Determine the [X, Y] coordinate at the center of the cell enclosing the given text.  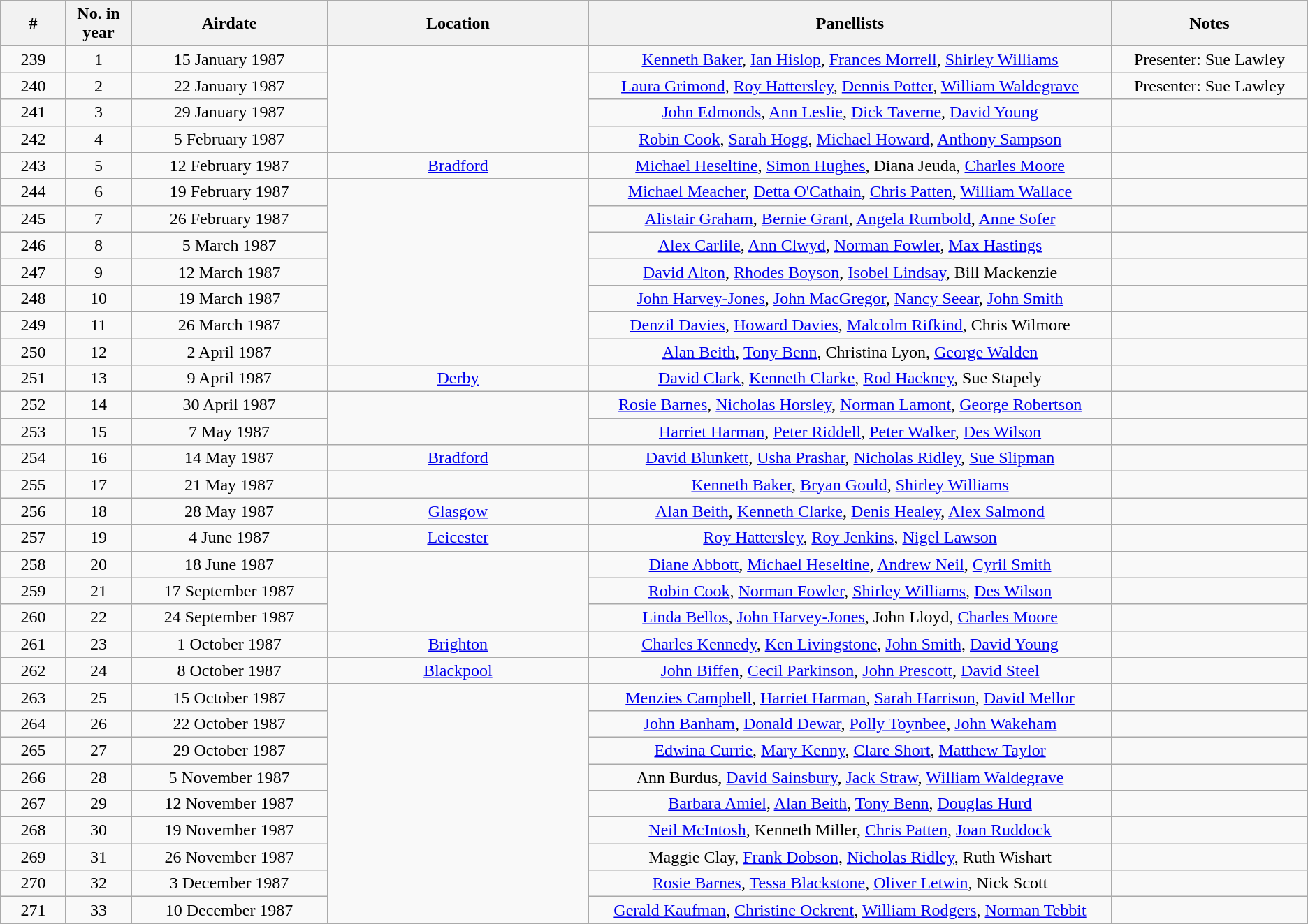
24 September 1987 [229, 617]
2 April 1987 [229, 351]
30 [99, 830]
250 [34, 351]
271 [34, 910]
Kenneth Baker, Bryan Gould, Shirley Williams [850, 485]
260 [34, 617]
255 [34, 485]
22 October 1987 [229, 724]
7 May 1987 [229, 432]
256 [34, 511]
259 [34, 591]
270 [34, 883]
Location [458, 24]
263 [34, 697]
19 February 1987 [229, 192]
264 [34, 724]
19 March 1987 [229, 298]
John Biffen, Cecil Parkinson, John Prescott, David Steel [850, 670]
12 February 1987 [229, 166]
9 [99, 272]
246 [34, 245]
15 January 1987 [229, 59]
Alistair Graham, Bernie Grant, Angela Rumbold, Anne Sofer [850, 219]
1 October 1987 [229, 644]
6 [99, 192]
29 [99, 804]
David Clark, Kenneth Clarke, Rod Hackney, Sue Stapely [850, 379]
5 [99, 166]
24 [99, 670]
Brighton [458, 644]
No. in year [99, 24]
19 [99, 538]
5 November 1987 [229, 777]
28 [99, 777]
Edwina Currie, Mary Kenny, Clare Short, Matthew Taylor [850, 750]
10 December 1987 [229, 910]
31 [99, 857]
15 October 1987 [229, 697]
240 [34, 86]
14 May 1987 [229, 458]
Michael Heseltine, Simon Hughes, Diana Jeuda, Charles Moore [850, 166]
26 February 1987 [229, 219]
243 [34, 166]
26 November 1987 [229, 857]
Linda Bellos, John Harvey-Jones, John Lloyd, Charles Moore [850, 617]
32 [99, 883]
9 April 1987 [229, 379]
252 [34, 405]
# [34, 24]
23 [99, 644]
Notes [1210, 24]
Derby [458, 379]
244 [34, 192]
247 [34, 272]
Leicester [458, 538]
29 October 1987 [229, 750]
33 [99, 910]
Charles Kennedy, Ken Livingstone, John Smith, David Young [850, 644]
8 [99, 245]
257 [34, 538]
Alan Beith, Tony Benn, Christina Lyon, George Walden [850, 351]
Rosie Barnes, Tessa Blackstone, Oliver Letwin, Nick Scott [850, 883]
258 [34, 564]
Robin Cook, Sarah Hogg, Michael Howard, Anthony Sampson [850, 139]
22 January 1987 [229, 86]
22 [99, 617]
30 April 1987 [229, 405]
25 [99, 697]
4 June 1987 [229, 538]
David Blunkett, Usha Prashar, Nicholas Ridley, Sue Slipman [850, 458]
Diane Abbott, Michael Heseltine, Andrew Neil, Cyril Smith [850, 564]
265 [34, 750]
Rosie Barnes, Nicholas Horsley, Norman Lamont, George Robertson [850, 405]
239 [34, 59]
7 [99, 219]
Airdate [229, 24]
Maggie Clay, Frank Dobson, Nicholas Ridley, Ruth Wishart [850, 857]
241 [34, 112]
248 [34, 298]
Laura Grimond, Roy Hattersley, Dennis Potter, William Waldegrave [850, 86]
254 [34, 458]
2 [99, 86]
13 [99, 379]
Glasgow [458, 511]
242 [34, 139]
262 [34, 670]
21 May 1987 [229, 485]
David Alton, Rhodes Boyson, Isobel Lindsay, Bill Mackenzie [850, 272]
Michael Meacher, Detta O'Cathain, Chris Patten, William Wallace [850, 192]
15 [99, 432]
Neil McIntosh, Kenneth Miller, Chris Patten, Joan Ruddock [850, 830]
3 December 1987 [229, 883]
18 June 1987 [229, 564]
26 March 1987 [229, 325]
18 [99, 511]
19 November 1987 [229, 830]
12 November 1987 [229, 804]
17 September 1987 [229, 591]
5 March 1987 [229, 245]
14 [99, 405]
253 [34, 432]
261 [34, 644]
10 [99, 298]
11 [99, 325]
12 [99, 351]
Harriet Harman, Peter Riddell, Peter Walker, Des Wilson [850, 432]
Menzies Campbell, Harriet Harman, Sarah Harrison, David Mellor [850, 697]
27 [99, 750]
Panellists [850, 24]
Alex Carlile, Ann Clwyd, Norman Fowler, Max Hastings [850, 245]
John Harvey-Jones, John MacGregor, Nancy Seear, John Smith [850, 298]
Blackpool [458, 670]
Denzil Davies, Howard Davies, Malcolm Rifkind, Chris Wilmore [850, 325]
29 January 1987 [229, 112]
Kenneth Baker, Ian Hislop, Frances Morrell, Shirley Williams [850, 59]
28 May 1987 [229, 511]
Ann Burdus, David Sainsbury, Jack Straw, William Waldegrave [850, 777]
3 [99, 112]
21 [99, 591]
249 [34, 325]
Barbara Amiel, Alan Beith, Tony Benn, Douglas Hurd [850, 804]
266 [34, 777]
20 [99, 564]
245 [34, 219]
16 [99, 458]
8 October 1987 [229, 670]
5 February 1987 [229, 139]
Roy Hattersley, Roy Jenkins, Nigel Lawson [850, 538]
Robin Cook, Norman Fowler, Shirley Williams, Des Wilson [850, 591]
267 [34, 804]
251 [34, 379]
4 [99, 139]
Alan Beith, Kenneth Clarke, Denis Healey, Alex Salmond [850, 511]
Gerald Kaufman, Christine Ockrent, William Rodgers, Norman Tebbit [850, 910]
John Edmonds, Ann Leslie, Dick Taverne, David Young [850, 112]
1 [99, 59]
26 [99, 724]
17 [99, 485]
John Banham, Donald Dewar, Polly Toynbee, John Wakeham [850, 724]
269 [34, 857]
268 [34, 830]
12 March 1987 [229, 272]
